Determine the (x, y) coordinate at the center of the cell enclosing the given text.  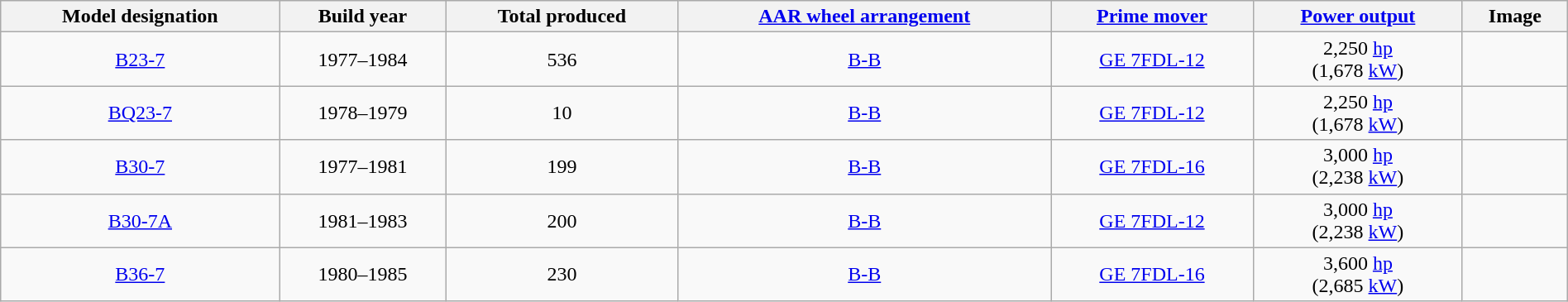
199 (562, 167)
200 (562, 220)
B36-7 (141, 275)
B30-7 (141, 167)
1977–1981 (362, 167)
Total produced (562, 17)
Build year (362, 17)
230 (562, 275)
B30-7A (141, 220)
1978–1979 (362, 113)
10 (562, 113)
AAR wheel arrangement (865, 17)
Model designation (141, 17)
Image (1515, 17)
1980–1985 (362, 275)
536 (562, 60)
Prime mover (1153, 17)
3,600 hp(2,685 kW) (1358, 275)
1977–1984 (362, 60)
BQ23-7 (141, 113)
1981–1983 (362, 220)
Power output (1358, 17)
B23-7 (141, 60)
